Pinpoint the cell where the given text exists, returning its [x, y] midpoint coordinate. 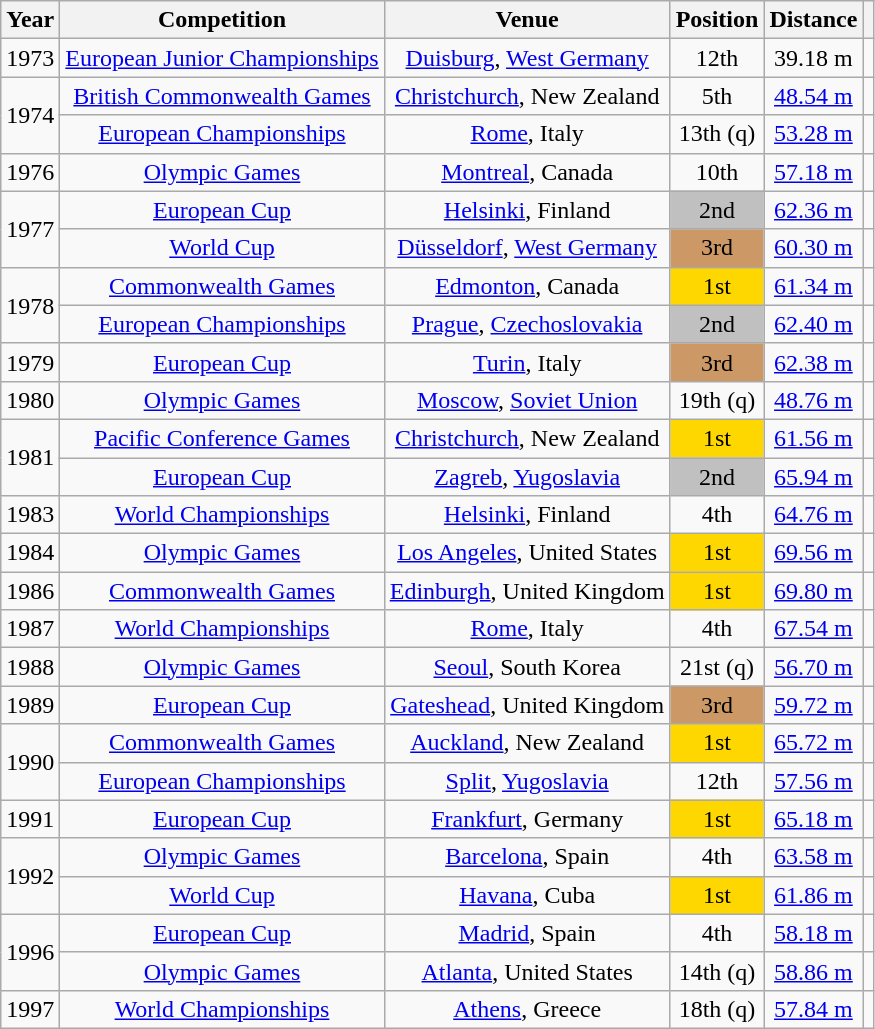
Edmonton, Canada [527, 286]
Seoul, South Korea [527, 667]
19th (q) [717, 400]
Havana, Cuba [527, 895]
Madrid, Spain [527, 933]
1974 [30, 115]
1981 [30, 457]
62.38 m [814, 362]
Atlanta, United States [527, 971]
1980 [30, 400]
56.70 m [814, 667]
58.86 m [814, 971]
Athens, Greece [527, 1009]
1996 [30, 952]
Position [717, 20]
1983 [30, 515]
Prague, Czechoslovakia [527, 324]
1989 [30, 705]
1977 [30, 229]
Zagreb, Yugoslavia [527, 477]
69.56 m [814, 553]
61.86 m [814, 895]
60.30 m [814, 248]
1976 [30, 172]
Düsseldorf, West Germany [527, 248]
61.34 m [814, 286]
Distance [814, 20]
10th [717, 172]
Montreal, Canada [527, 172]
Pacific Conference Games [222, 438]
65.94 m [814, 477]
1979 [30, 362]
13th (q) [717, 134]
Split, Yugoslavia [527, 781]
1997 [30, 1009]
British Commonwealth Games [222, 96]
69.80 m [814, 591]
European Junior Championships [222, 58]
1987 [30, 629]
Los Angeles, United States [527, 553]
Competition [222, 20]
Venue [527, 20]
48.76 m [814, 400]
Moscow, Soviet Union [527, 400]
57.84 m [814, 1009]
64.76 m [814, 515]
59.72 m [814, 705]
Auckland, New Zealand [527, 743]
Edinburgh, United Kingdom [527, 591]
65.18 m [814, 819]
Frankfurt, Germany [527, 819]
18th (q) [717, 1009]
39.18 m [814, 58]
63.58 m [814, 857]
1973 [30, 58]
1992 [30, 876]
53.28 m [814, 134]
61.56 m [814, 438]
1978 [30, 305]
Year [30, 20]
1986 [30, 591]
1990 [30, 762]
67.54 m [814, 629]
65.72 m [814, 743]
14th (q) [717, 971]
1988 [30, 667]
58.18 m [814, 933]
57.56 m [814, 781]
Barcelona, Spain [527, 857]
48.54 m [814, 96]
57.18 m [814, 172]
Turin, Italy [527, 362]
62.40 m [814, 324]
5th [717, 96]
1984 [30, 553]
62.36 m [814, 210]
Duisburg, West Germany [527, 58]
1991 [30, 819]
21st (q) [717, 667]
Gateshead, United Kingdom [527, 705]
